For the text-containing cell, return its midpoint in [X, Y] coordinate format. 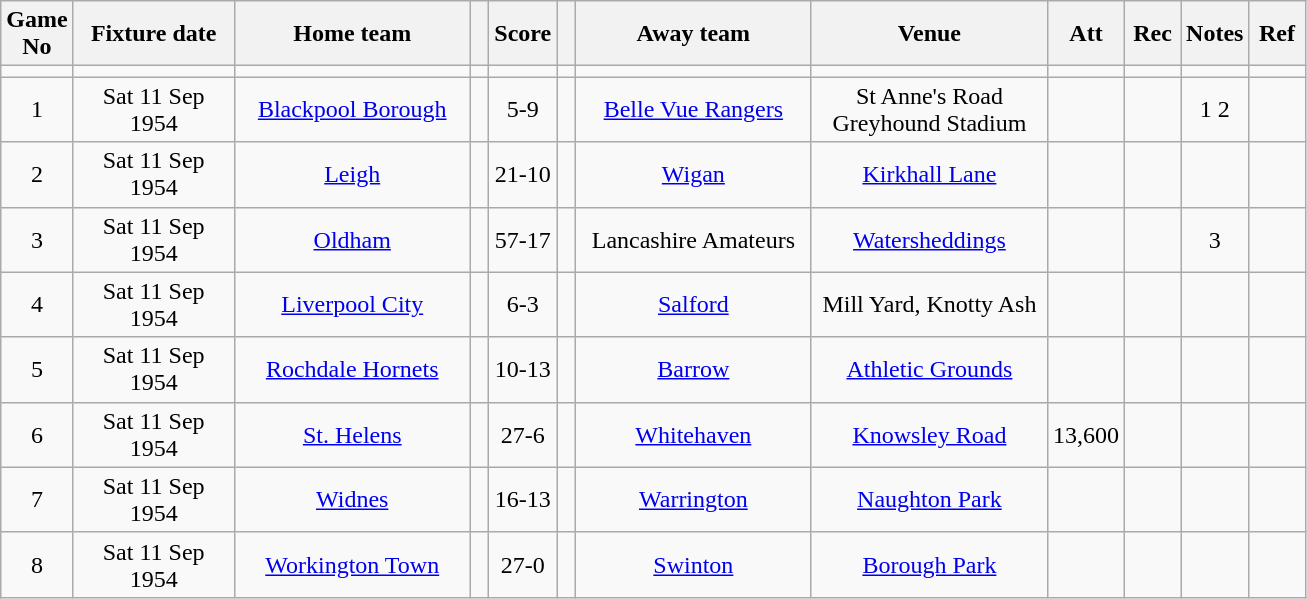
Away team [693, 34]
1 [37, 110]
Watersheddings [929, 240]
Athletic Grounds [929, 370]
Att [1086, 34]
Venue [929, 34]
Swinton [693, 564]
Game No [37, 34]
Mill Yard, Knotty Ash [929, 304]
Borough Park [929, 564]
Blackpool Borough [352, 110]
16-13 [523, 500]
Home team [352, 34]
6-3 [523, 304]
Warrington [693, 500]
Rochdale Hornets [352, 370]
Salford [693, 304]
27-0 [523, 564]
2 [37, 174]
57-17 [523, 240]
Belle Vue Rangers [693, 110]
27-6 [523, 434]
Widnes [352, 500]
1 2 [1215, 110]
St. Helens [352, 434]
6 [37, 434]
St Anne's Road Greyhound Stadium [929, 110]
Notes [1215, 34]
7 [37, 500]
5-9 [523, 110]
Knowsley Road [929, 434]
10-13 [523, 370]
13,600 [1086, 434]
21-10 [523, 174]
Ref [1277, 34]
Score [523, 34]
Oldham [352, 240]
Fixture date [154, 34]
Liverpool City [352, 304]
Wigan [693, 174]
Whitehaven [693, 434]
Leigh [352, 174]
Kirkhall Lane [929, 174]
Rec [1153, 34]
Lancashire Amateurs [693, 240]
Barrow [693, 370]
Workington Town [352, 564]
Naughton Park [929, 500]
5 [37, 370]
4 [37, 304]
8 [37, 564]
